From the cell containing the given text, extract its center point as (X, Y) coordinate. 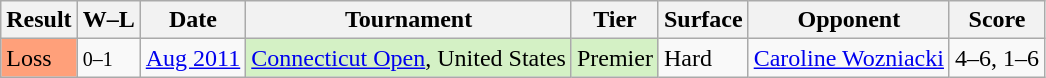
Caroline Wozniacki (848, 58)
Tournament (409, 20)
Score (996, 20)
Date (193, 20)
Loss (39, 58)
Opponent (848, 20)
Tier (614, 20)
W–L (108, 20)
0–1 (108, 58)
Result (39, 20)
4–6, 1–6 (996, 58)
Hard (703, 58)
Connecticut Open, United States (409, 58)
Surface (703, 20)
Premier (614, 58)
Aug 2011 (193, 58)
